Determine the [x, y] coordinate at the center of the cell enclosing the given text.  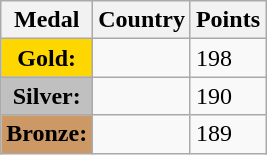
Gold: [47, 58]
Silver: [47, 96]
189 [228, 134]
Medal [47, 20]
Bronze: [47, 134]
190 [228, 96]
Points [228, 20]
Country [142, 20]
198 [228, 58]
